Scan for the cell matching the given text and deliver its (X, Y) coordinate at center. 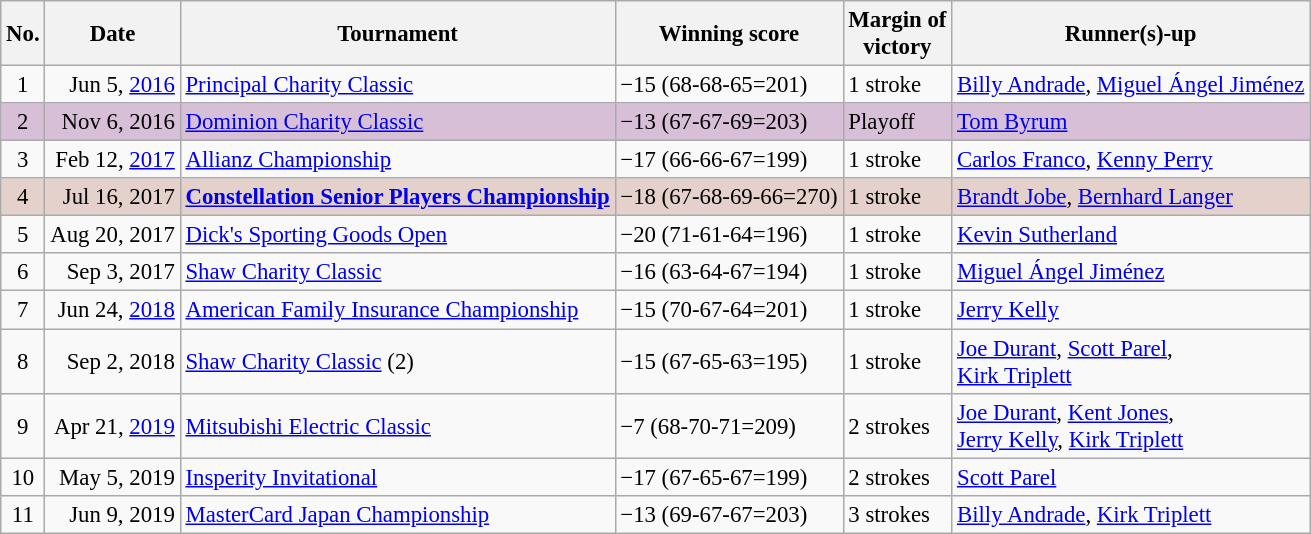
Playoff (898, 122)
3 strokes (898, 514)
−15 (68-68-65=201) (729, 85)
Tournament (398, 34)
MasterCard Japan Championship (398, 514)
Feb 12, 2017 (112, 160)
2 (23, 122)
Dominion Charity Classic (398, 122)
7 (23, 310)
Winning score (729, 34)
Jun 24, 2018 (112, 310)
4 (23, 197)
−15 (70-67-64=201) (729, 310)
−20 (71-61-64=196) (729, 235)
−7 (68-70-71=209) (729, 426)
8 (23, 362)
Nov 6, 2016 (112, 122)
9 (23, 426)
Insperity Invitational (398, 477)
May 5, 2019 (112, 477)
5 (23, 235)
Mitsubishi Electric Classic (398, 426)
Date (112, 34)
Margin ofvictory (898, 34)
Brandt Jobe, Bernhard Langer (1131, 197)
No. (23, 34)
Jerry Kelly (1131, 310)
1 (23, 85)
Jul 16, 2017 (112, 197)
Shaw Charity Classic (2) (398, 362)
Allianz Championship (398, 160)
−18 (67-68-69-66=270) (729, 197)
11 (23, 514)
Apr 21, 2019 (112, 426)
−16 (63-64-67=194) (729, 273)
Tom Byrum (1131, 122)
−17 (66-66-67=199) (729, 160)
Billy Andrade, Miguel Ángel Jiménez (1131, 85)
Principal Charity Classic (398, 85)
Constellation Senior Players Championship (398, 197)
Carlos Franco, Kenny Perry (1131, 160)
Joe Durant, Kent Jones, Jerry Kelly, Kirk Triplett (1131, 426)
−13 (67-67-69=203) (729, 122)
Aug 20, 2017 (112, 235)
Shaw Charity Classic (398, 273)
−17 (67-65-67=199) (729, 477)
Miguel Ángel Jiménez (1131, 273)
Sep 2, 2018 (112, 362)
Jun 5, 2016 (112, 85)
6 (23, 273)
Jun 9, 2019 (112, 514)
Runner(s)-up (1131, 34)
Sep 3, 2017 (112, 273)
−13 (69-67-67=203) (729, 514)
Scott Parel (1131, 477)
Billy Andrade, Kirk Triplett (1131, 514)
−15 (67-65-63=195) (729, 362)
Joe Durant, Scott Parel, Kirk Triplett (1131, 362)
Kevin Sutherland (1131, 235)
American Family Insurance Championship (398, 310)
Dick's Sporting Goods Open (398, 235)
10 (23, 477)
3 (23, 160)
